Find where the given text appears and provide that cell's center as (x, y) coordinate. 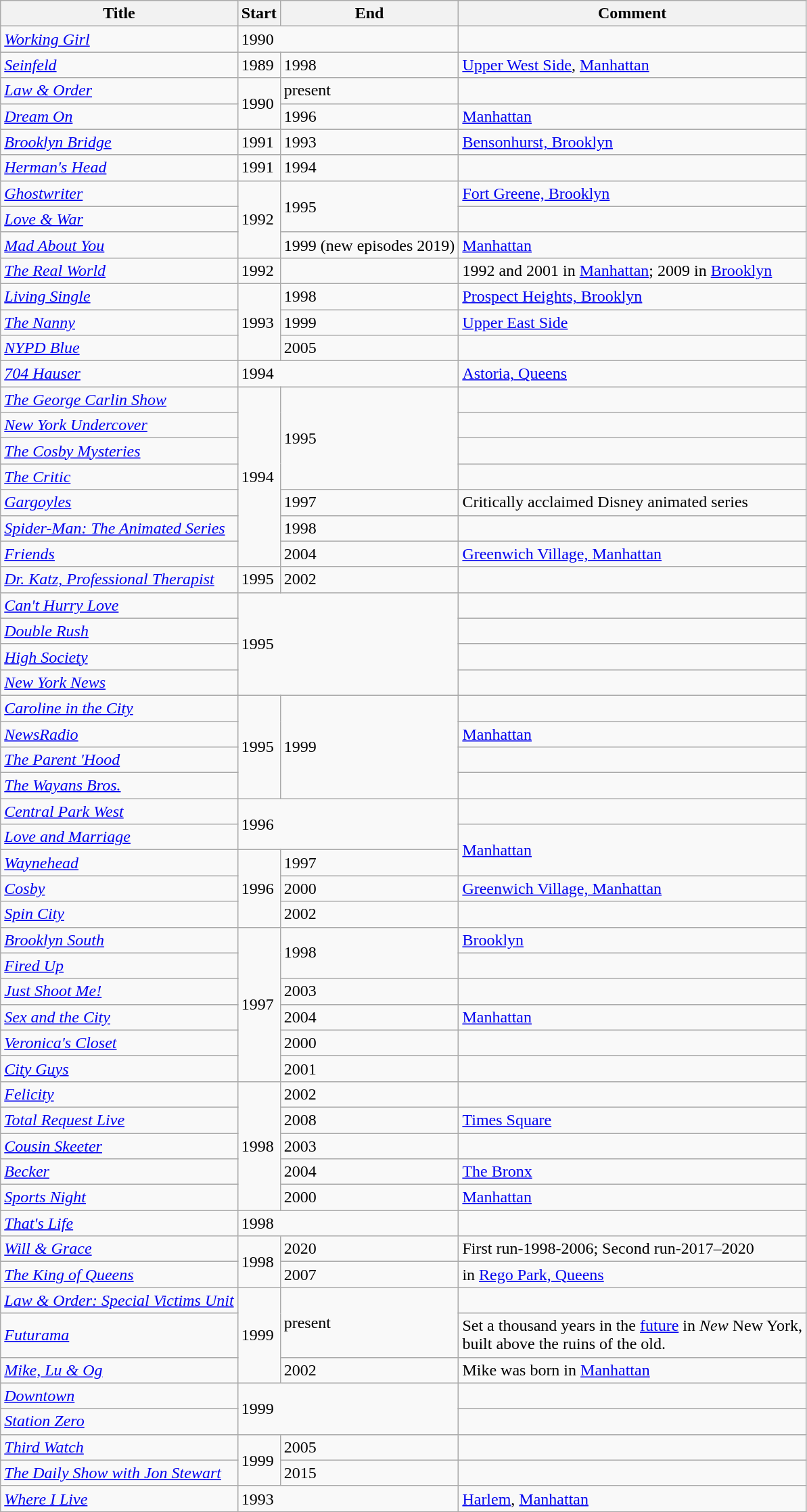
Spider-Man: The Animated Series (119, 528)
Herman's Head (119, 168)
Central Park West (119, 811)
Total Request Live (119, 1120)
Can't Hurry Love (119, 605)
Love and Marriage (119, 837)
Upper West Side, Manhattan (632, 65)
New York News (119, 682)
Cousin Skeeter (119, 1146)
Astoria, Queens (632, 374)
Just Shoot Me! (119, 991)
Law & Order (119, 91)
The Cosby Mysteries (119, 451)
High Society (119, 657)
Dr. Katz, Professional Therapist (119, 580)
Prospect Heights, Brooklyn (632, 296)
Title (119, 14)
1989 (258, 65)
Double Rush (119, 631)
Caroline in the City (119, 708)
Veronica's Closet (119, 1043)
Mike, Lu & Og (119, 1370)
Becker (119, 1172)
Times Square (632, 1120)
The Bronx (632, 1172)
2015 (369, 1473)
2008 (369, 1120)
Working Girl (119, 39)
Gargoyles (119, 502)
Station Zero (119, 1421)
Bensonhurst, Brooklyn (632, 142)
NewsRadio (119, 734)
New York Undercover (119, 425)
Brooklyn (632, 940)
Felicity (119, 1094)
The King of Queens (119, 1275)
Sports Night (119, 1198)
2020 (369, 1249)
2007 (369, 1275)
Law & Order: Special Victims Unit (119, 1300)
Futurama (119, 1335)
in Rego Park, Queens (632, 1275)
Fired Up (119, 966)
Set a thousand years in the future in New New York,built above the ruins of the old. (632, 1335)
Mad About You (119, 245)
Third Watch (119, 1447)
Seinfeld (119, 65)
The Nanny (119, 323)
The Wayans Bros. (119, 786)
Ghostwriter (119, 193)
Start (258, 14)
Upper East Side (632, 323)
Living Single (119, 296)
Spin City (119, 914)
Where I Live (119, 1498)
2001 (369, 1068)
Love & War (119, 219)
Dream On (119, 116)
Friends (119, 554)
Fort Greene, Brooklyn (632, 193)
Brooklyn South (119, 940)
Harlem, Manhattan (632, 1498)
The George Carlin Show (119, 400)
That's Life (119, 1223)
The Real World (119, 270)
Mike was born in Manhattan (632, 1370)
The Daily Show with Jon Stewart (119, 1473)
End (369, 14)
Cosby (119, 889)
Sex and the City (119, 1017)
City Guys (119, 1068)
First run-1998-2006; Second run-2017–2020 (632, 1249)
Waynehead (119, 863)
Critically acclaimed Disney animated series (632, 502)
The Parent 'Hood (119, 760)
1999 (new episodes 2019) (369, 245)
Brooklyn Bridge (119, 142)
Comment (632, 14)
NYPD Blue (119, 348)
The Critic (119, 477)
1992 and 2001 in Manhattan; 2009 in Brooklyn (632, 270)
Downtown (119, 1396)
Will & Grace (119, 1249)
704 Hauser (119, 374)
